From the cell containing the given text, extract its center point as [x, y] coordinate. 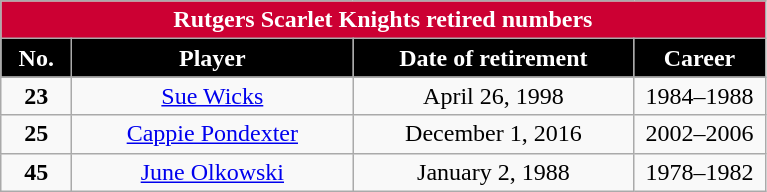
December 1, 2016 [494, 134]
Date of retirement [494, 58]
23 [36, 96]
April 26, 1998 [494, 96]
1984–1988 [700, 96]
2002–2006 [700, 134]
June Olkowski [212, 172]
Career [700, 58]
Cappie Pondexter [212, 134]
No. [36, 58]
25 [36, 134]
Rutgers Scarlet Knights retired numbers [383, 20]
January 2, 1988 [494, 172]
1978–1982 [700, 172]
Sue Wicks [212, 96]
45 [36, 172]
Player [212, 58]
